Return [X, Y] of the center of cell containing provided text 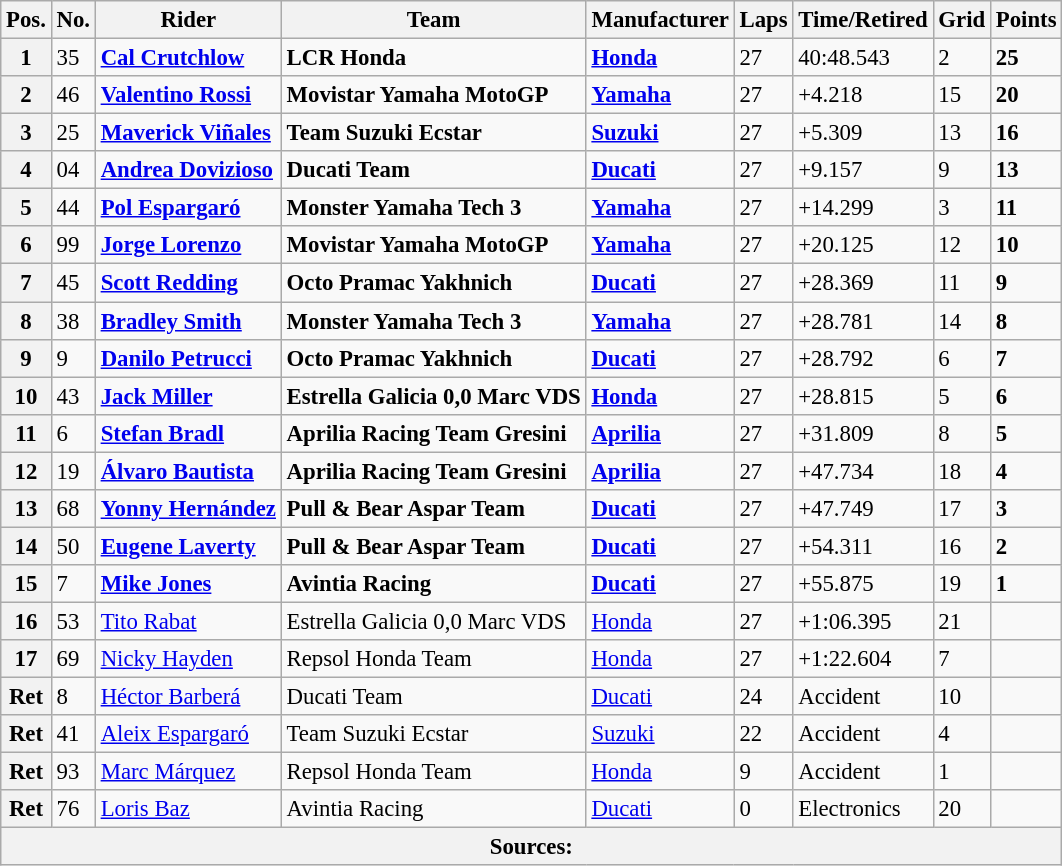
Jack Miller [188, 396]
Bradley Smith [188, 321]
Eugene Laverty [188, 546]
Rider [188, 20]
04 [73, 170]
50 [73, 546]
22 [764, 734]
Sources: [532, 847]
Danilo Petrucci [188, 358]
Time/Retired [863, 20]
+28.781 [863, 321]
38 [73, 321]
Yonny Hernández [188, 509]
Nicky Hayden [188, 659]
35 [73, 58]
Aleix Espargaró [188, 734]
Stefan Bradl [188, 433]
Cal Crutchlow [188, 58]
68 [73, 509]
Loris Baz [188, 809]
Pos. [26, 20]
+1:06.395 [863, 621]
+31.809 [863, 433]
0 [764, 809]
+28.369 [863, 283]
Maverick Viñales [188, 133]
+47.749 [863, 509]
40:48.543 [863, 58]
Álvaro Bautista [188, 471]
18 [962, 471]
+5.309 [863, 133]
LCR Honda [434, 58]
Team [434, 20]
Electronics [863, 809]
45 [73, 283]
+47.734 [863, 471]
93 [73, 772]
Mike Jones [188, 584]
+14.299 [863, 208]
Grid [962, 20]
+28.815 [863, 396]
+1:22.604 [863, 659]
Tito Rabat [188, 621]
Marc Márquez [188, 772]
+20.125 [863, 245]
+9.157 [863, 170]
Points [1026, 20]
Jorge Lorenzo [188, 245]
+55.875 [863, 584]
44 [73, 208]
+28.792 [863, 358]
43 [73, 396]
24 [764, 697]
+54.311 [863, 546]
76 [73, 809]
21 [962, 621]
Andrea Dovizioso [188, 170]
Pol Espargaró [188, 208]
Manufacturer [660, 20]
No. [73, 20]
46 [73, 95]
+4.218 [863, 95]
99 [73, 245]
Laps [764, 20]
Scott Redding [188, 283]
Valentino Rossi [188, 95]
41 [73, 734]
Héctor Barberá [188, 697]
69 [73, 659]
53 [73, 621]
